Detect which cell encompasses the target text, then output its [x, y] center coordinate. 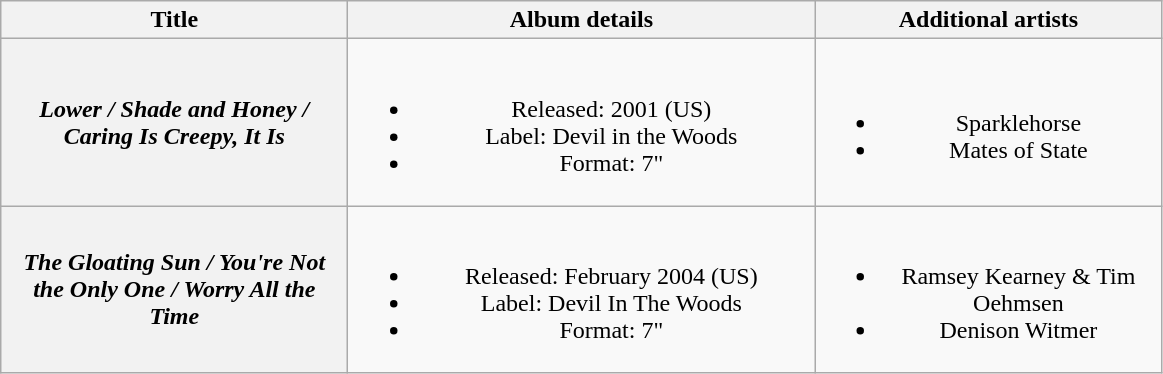
Released: 2001 (US)Label: Devil in the WoodsFormat: 7" [582, 122]
Album details [582, 20]
Additional artists [988, 20]
The Gloating Sun / You're Not the Only One / Worry All the Time [174, 290]
Released: February 2004 (US)Label: Devil In The WoodsFormat: 7" [582, 290]
Ramsey Kearney & Tim OehmsenDenison Witmer [988, 290]
SparklehorseMates of State [988, 122]
Lower / Shade and Honey / Caring Is Creepy, It Is [174, 122]
Title [174, 20]
